Locate the cell with the specified text and output its [X, Y] center coordinate. 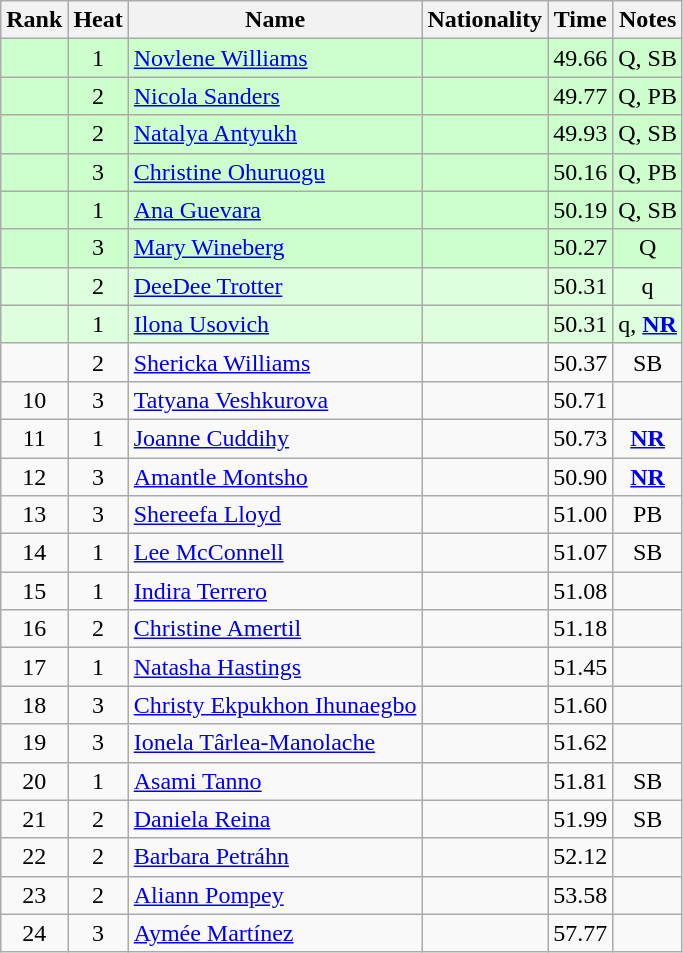
Aliann Pompey [275, 895]
Rank [34, 20]
49.93 [580, 134]
Shericka Williams [275, 362]
15 [34, 591]
14 [34, 553]
Notes [648, 20]
50.16 [580, 172]
17 [34, 667]
Heat [98, 20]
22 [34, 857]
23 [34, 895]
Amantle Montsho [275, 477]
11 [34, 438]
Christine Amertil [275, 629]
12 [34, 477]
10 [34, 400]
Daniela Reina [275, 819]
50.73 [580, 438]
Indira Terrero [275, 591]
Christine Ohuruogu [275, 172]
Mary Wineberg [275, 248]
51.62 [580, 743]
50.27 [580, 248]
PB [648, 515]
50.71 [580, 400]
50.19 [580, 210]
51.45 [580, 667]
Ionela Târlea-Manolache [275, 743]
Lee McConnell [275, 553]
Barbara Petráhn [275, 857]
13 [34, 515]
Asami Tanno [275, 781]
24 [34, 933]
50.37 [580, 362]
16 [34, 629]
Ilona Usovich [275, 324]
19 [34, 743]
Natalya Antyukh [275, 134]
51.07 [580, 553]
51.08 [580, 591]
18 [34, 705]
51.60 [580, 705]
q [648, 286]
Ana Guevara [275, 210]
Novlene Williams [275, 58]
Nicola Sanders [275, 96]
20 [34, 781]
Shereefa Lloyd [275, 515]
57.77 [580, 933]
Nationality [485, 20]
51.18 [580, 629]
50.90 [580, 477]
Tatyana Veshkurova [275, 400]
51.99 [580, 819]
DeeDee Trotter [275, 286]
21 [34, 819]
Natasha Hastings [275, 667]
Q [648, 248]
49.66 [580, 58]
Name [275, 20]
Christy Ekpukhon Ihunaegbo [275, 705]
49.77 [580, 96]
51.00 [580, 515]
51.81 [580, 781]
53.58 [580, 895]
q, NR [648, 324]
Aymée Martínez [275, 933]
Joanne Cuddihy [275, 438]
52.12 [580, 857]
Time [580, 20]
